Extract the (x, y) coordinate from the center of the cell holding the provided text.  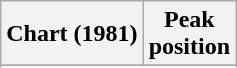
Peakposition (189, 34)
Chart (1981) (72, 34)
